Locate the cell with the specified text and output its (x, y) center coordinate. 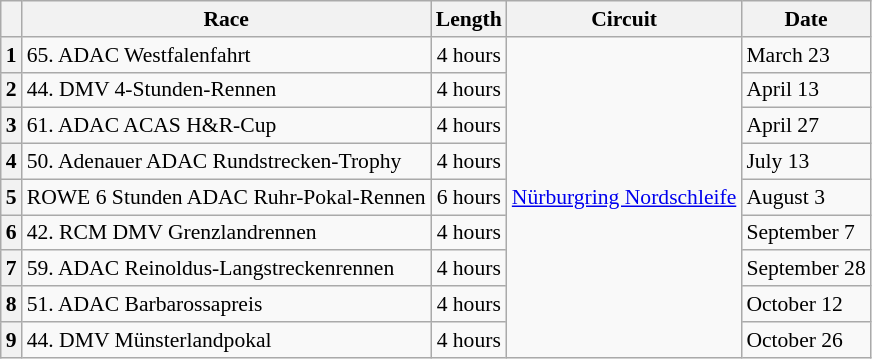
44. DMV Münsterlandpokal (226, 340)
September 7 (806, 233)
March 23 (806, 55)
October 12 (806, 304)
4 (12, 162)
7 (12, 269)
1 (12, 55)
April 13 (806, 90)
6 hours (469, 197)
Date (806, 19)
6 (12, 233)
65. ADAC Westfalenfahrt (226, 55)
9 (12, 340)
44. DMV 4-Stunden-Rennen (226, 90)
August 3 (806, 197)
Nürburgring Nordschleife (624, 198)
ROWE 6 Stunden ADAC Ruhr-Pokal-Rennen (226, 197)
Length (469, 19)
61. ADAC ACAS H&R-Cup (226, 126)
42. RCM DMV Grenzlandrennen (226, 233)
59. ADAC Reinoldus-Langstreckenrennen (226, 269)
Race (226, 19)
October 26 (806, 340)
Circuit (624, 19)
July 13 (806, 162)
50. Adenauer ADAC Rundstrecken-Trophy (226, 162)
51. ADAC Barbarossapreis (226, 304)
5 (12, 197)
8 (12, 304)
April 27 (806, 126)
2 (12, 90)
3 (12, 126)
September 28 (806, 269)
